Detect which cell encompasses the target text, then output its [X, Y] center coordinate. 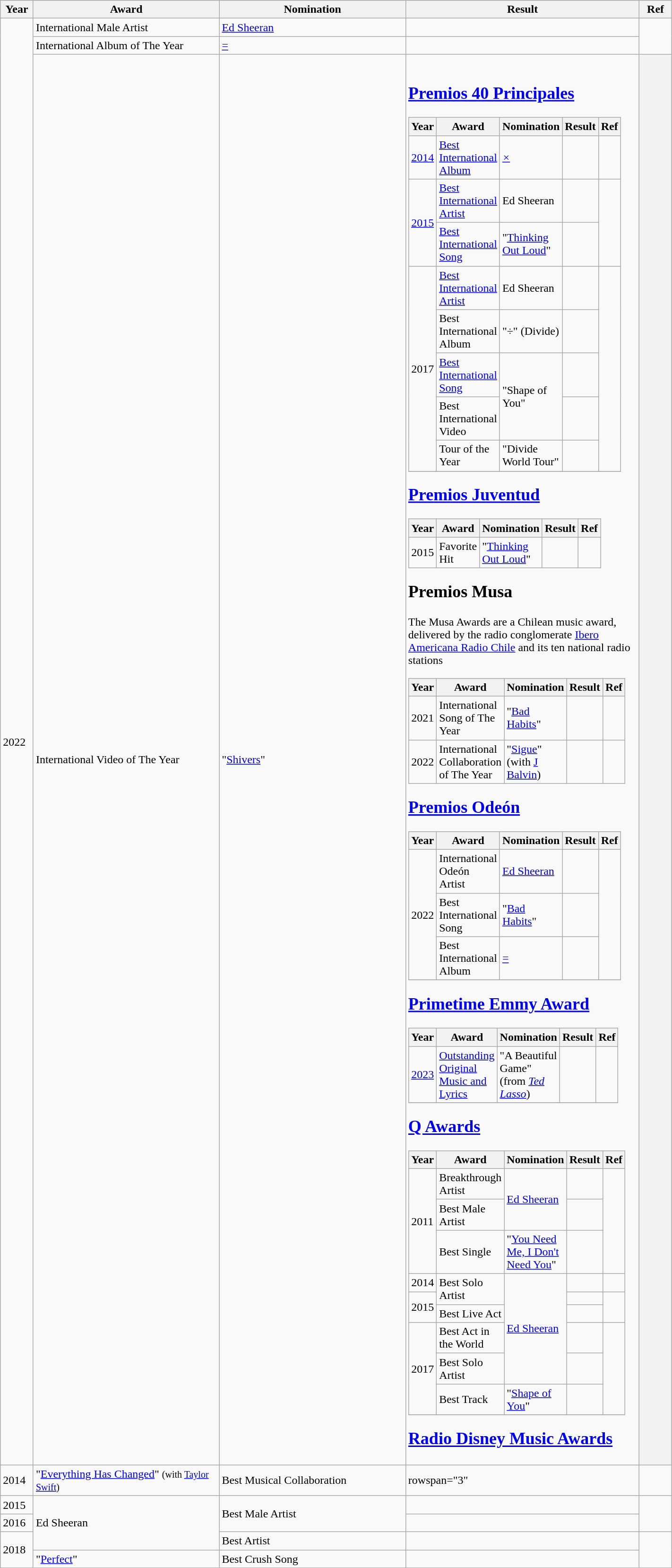
"Perfect" [126, 1559]
"Everything Has Changed" (with Taylor Swift) [126, 1480]
Best Musical Collaboration [312, 1480]
International Album of The Year [126, 45]
International Collaboration of The Year [471, 762]
Best Track [471, 1400]
"Shivers" [312, 759]
Best Single [471, 1252]
2018 [17, 1550]
Breakthrough Artist [471, 1184]
Best Crush Song [312, 1559]
International Video of The Year [126, 759]
"Sigue" (with J Balvin) [535, 762]
International Song of The Year [471, 718]
"A Beautiful Game" (from Ted Lasso) [528, 1074]
Tour of the Year [468, 456]
Best Live Act [471, 1314]
2011 [422, 1221]
2016 [17, 1523]
Favorite Hit [458, 552]
× [531, 157]
"÷" (Divide) [531, 331]
"Divide World Tour" [531, 456]
Outstanding Original Music and Lyrics [467, 1074]
2021 [422, 718]
International Male Artist [126, 27]
International Odeón Artist [468, 871]
Best Artist [312, 1541]
2023 [422, 1074]
"You Need Me, I Don't Need You" [535, 1252]
Best International Video [468, 418]
Best Act in the World [471, 1338]
rowspan="3" [523, 1480]
